Pinpoint the cell where the given text exists, returning its [x, y] midpoint coordinate. 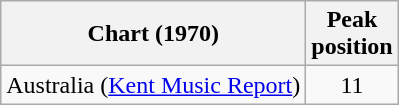
Chart (1970) [154, 34]
Peakposition [352, 34]
11 [352, 85]
Australia (Kent Music Report) [154, 85]
